Locate the cell with the specified text and output its (X, Y) center coordinate. 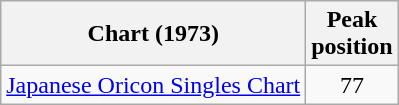
77 (352, 85)
Chart (1973) (154, 34)
Japanese Oricon Singles Chart (154, 85)
Peakposition (352, 34)
